Determine the (X, Y) coordinate at the center of the cell enclosing the given text.  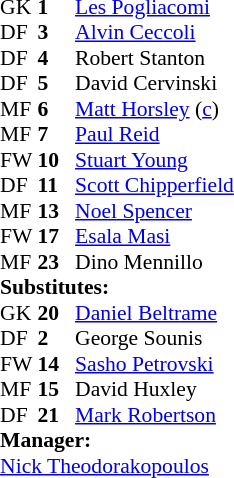
23 (57, 262)
7 (57, 135)
Daniel Beltrame (154, 313)
6 (57, 109)
10 (57, 160)
20 (57, 313)
17 (57, 237)
2 (57, 339)
Matt Horsley (c) (154, 109)
Robert Stanton (154, 58)
Substitutes: (117, 287)
George Sounis (154, 339)
Mark Robertson (154, 415)
David Cervinski (154, 83)
Noel Spencer (154, 211)
Paul Reid (154, 135)
Sasho Petrovski (154, 364)
11 (57, 185)
14 (57, 364)
3 (57, 33)
4 (57, 58)
GK (19, 313)
Manager: (117, 441)
Stuart Young (154, 160)
Scott Chipperfield (154, 185)
5 (57, 83)
Esala Masi (154, 237)
21 (57, 415)
Dino Mennillo (154, 262)
15 (57, 389)
David Huxley (154, 389)
Alvin Ceccoli (154, 33)
13 (57, 211)
